Identify which cell holds the provided text, then report its [X, Y] central coordinate. 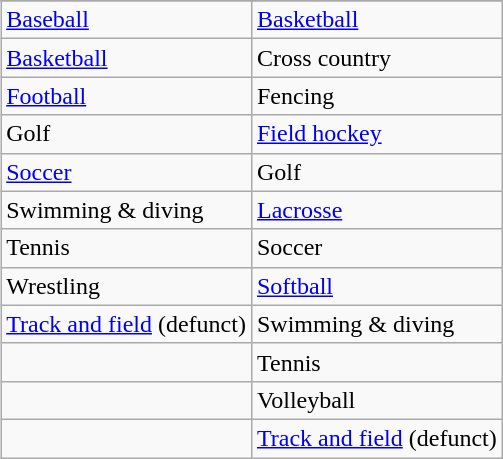
Softball [376, 286]
Volleyball [376, 400]
Football [126, 96]
Wrestling [126, 286]
Fencing [376, 96]
Cross country [376, 58]
Lacrosse [376, 210]
Baseball [126, 20]
Field hockey [376, 134]
